Extract the [x, y] coordinate from the center of the cell holding the provided text.  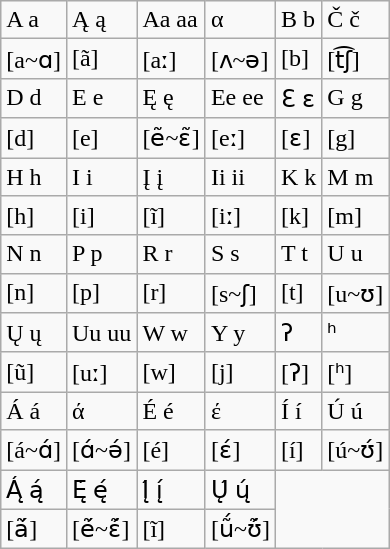
Í í [298, 411]
Á á [34, 411]
Ų ų [34, 333]
[p] [101, 293]
N n [34, 254]
[r] [172, 293]
[t] [298, 293]
[h] [34, 216]
G g [356, 98]
Ę́ ę́ [101, 490]
[eː] [240, 138]
H h [34, 177]
S s [240, 254]
É é [172, 411]
[ũ] [34, 372]
[s~ʃ] [240, 293]
M m [356, 177]
[b] [298, 59]
I i [101, 177]
[uː] [101, 372]
U u [356, 254]
Ee ee [240, 98]
[iː] [240, 216]
Ɛ ɛ [298, 98]
[ʌ~ə] [240, 59]
B b [298, 20]
[ú~ʊ́] [356, 450]
έ [240, 411]
[ɑ́~ə́] [101, 450]
ʰ [356, 333]
K k [298, 177]
[g] [356, 138]
Ii ii [240, 177]
[á~ɑ́] [34, 450]
[ã] [101, 59]
[ɛ] [298, 138]
[a~ɑ] [34, 59]
[k] [298, 216]
[ʰ] [356, 372]
[u~ʊ] [356, 293]
[i] [101, 216]
Ę ę [172, 98]
Į į [172, 177]
[ṹ~ʊ̃́] [240, 529]
α [240, 20]
ά [101, 411]
[é] [172, 450]
[ã́] [34, 529]
Č č [356, 20]
[n] [34, 293]
P p [101, 254]
[ɛ́] [240, 450]
ʔ [298, 333]
[í] [298, 450]
Ú ú [356, 411]
[ẽ́~ɛ̃́] [101, 529]
Uu uu [101, 333]
Ų́ ų́ [240, 490]
[j] [240, 372]
[t͡ʃ] [356, 59]
[e] [101, 138]
Į́ į́ [172, 490]
[m] [356, 216]
[ʔ] [298, 372]
[d] [34, 138]
Ą ą [101, 20]
[w] [172, 372]
R r [172, 254]
[ẽ~ɛ̃] [172, 138]
Ą́ ą́ [34, 490]
Aa aa [172, 20]
D d [34, 98]
[aː] [172, 59]
E e [101, 98]
A a [34, 20]
Y y [240, 333]
W w [172, 333]
T t [298, 254]
